From the cell containing the given text, extract its center point as [x, y] coordinate. 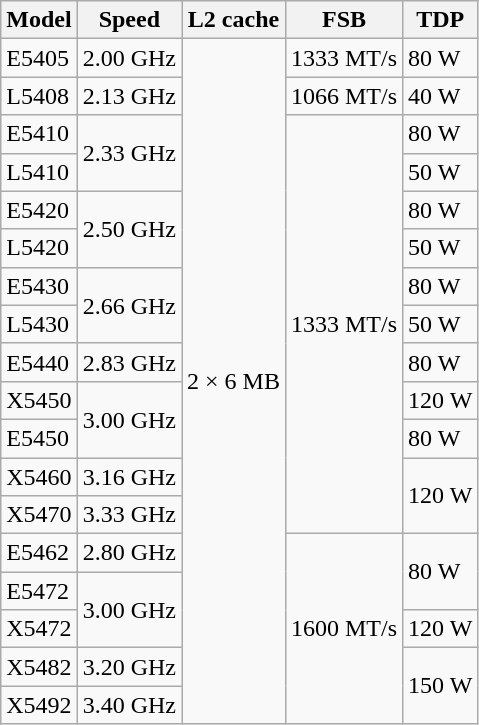
TDP [440, 20]
Speed [129, 20]
2.83 GHz [129, 362]
3.40 GHz [129, 705]
E5450 [39, 438]
3.20 GHz [129, 667]
FSB [344, 20]
3.33 GHz [129, 515]
E5430 [39, 286]
2.80 GHz [129, 553]
E5472 [39, 591]
L5430 [39, 324]
2.13 GHz [129, 96]
X5450 [39, 400]
X5492 [39, 705]
150 W [440, 686]
1600 MT/s [344, 629]
X5472 [39, 629]
X5470 [39, 515]
E5462 [39, 553]
E5440 [39, 362]
L2 cache [234, 20]
L5408 [39, 96]
2.00 GHz [129, 58]
1066 MT/s [344, 96]
40 W [440, 96]
L5410 [39, 172]
2.33 GHz [129, 153]
X5482 [39, 667]
E5410 [39, 134]
Model [39, 20]
2 × 6 MB [234, 382]
E5420 [39, 210]
E5405 [39, 58]
2.66 GHz [129, 305]
3.16 GHz [129, 477]
X5460 [39, 477]
2.50 GHz [129, 229]
L5420 [39, 248]
